Determine the [X, Y] coordinate at the center of the cell enclosing the given text.  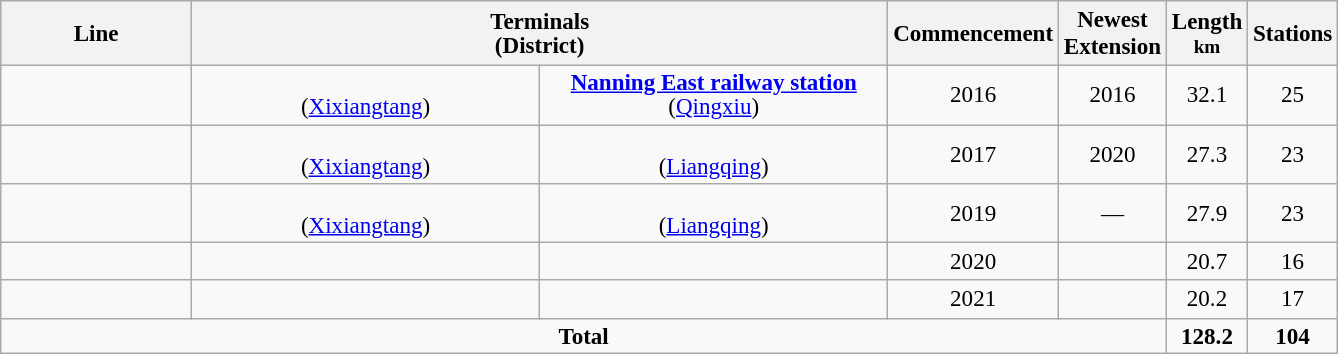
32.1 [1206, 96]
— [1112, 214]
NewestExtension [1112, 34]
2017 [974, 154]
Total [584, 336]
Line [96, 34]
104 [1293, 336]
Commencement [974, 34]
Lengthkm [1206, 34]
Nanning East railway station(Qingxiu) [714, 96]
Terminals(District) [539, 34]
27.3 [1206, 154]
128.2 [1206, 336]
27.9 [1206, 214]
16 [1293, 262]
2019 [974, 214]
17 [1293, 300]
2021 [974, 300]
20.2 [1206, 300]
Stations [1293, 34]
20.7 [1206, 262]
25 [1293, 96]
